Detect which cell encompasses the target text, then output its (x, y) center coordinate. 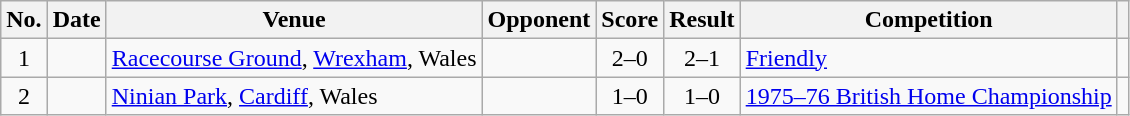
1975–76 British Home Championship (928, 96)
Opponent (539, 20)
Score (630, 20)
Competition (928, 20)
2 (24, 96)
Venue (294, 20)
1 (24, 58)
Date (76, 20)
2–0 (630, 58)
Friendly (928, 58)
Ninian Park, Cardiff, Wales (294, 96)
Result (702, 20)
2–1 (702, 58)
No. (24, 20)
Racecourse Ground, Wrexham, Wales (294, 58)
